Identify which cell holds the provided text, then report its [X, Y] central coordinate. 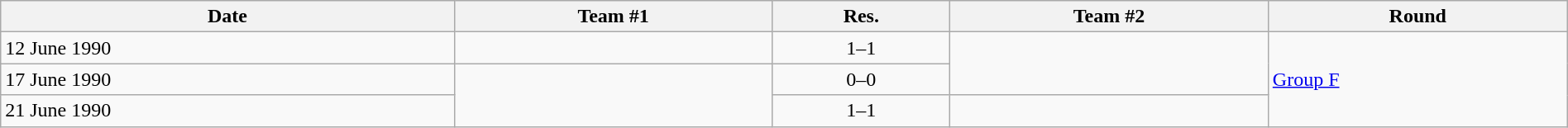
12 June 1990 [228, 48]
17 June 1990 [228, 79]
Team #1 [614, 17]
Round [1417, 17]
Group F [1417, 79]
Team #2 [1110, 17]
21 June 1990 [228, 111]
Res. [862, 17]
0–0 [862, 79]
Date [228, 17]
